Locate the cell with the specified text and output its [x, y] center coordinate. 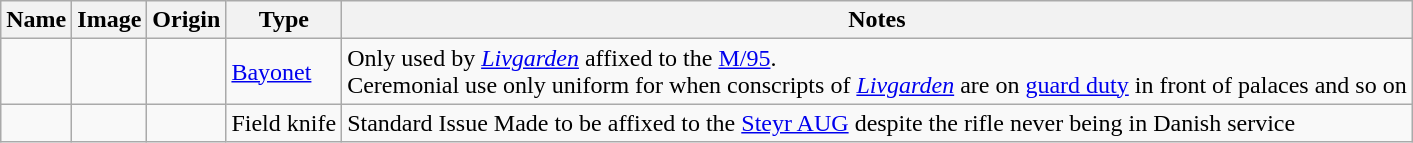
Image [110, 20]
Name [36, 20]
Origin [186, 20]
Field knife [284, 123]
Type [284, 20]
Notes [878, 20]
Bayonet [284, 72]
Standard Issue Made to be affixed to the Steyr AUG despite the rifle never being in Danish service [878, 123]
